Pinpoint the cell where the given text exists, returning its (x, y) midpoint coordinate. 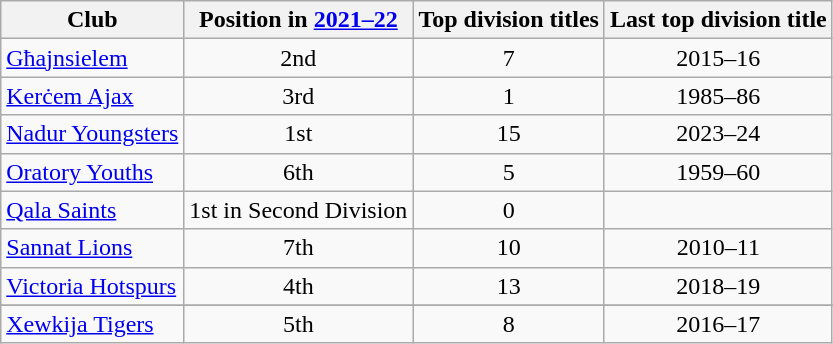
8 (509, 324)
Position in 2021–22 (298, 20)
15 (509, 134)
1985–86 (718, 96)
3rd (298, 96)
Club (92, 20)
7th (298, 248)
Nadur Youngsters (92, 134)
1st (298, 134)
2nd (298, 58)
13 (509, 286)
1959–60 (718, 172)
Oratory Youths (92, 172)
2023–24 (718, 134)
4th (298, 286)
2016–17 (718, 324)
1 (509, 96)
2010–11 (718, 248)
Top division titles (509, 20)
1st in Second Division (298, 210)
Last top division title (718, 20)
Qala Saints (92, 210)
5th (298, 324)
2015–16 (718, 58)
2018–19 (718, 286)
6th (298, 172)
Victoria Hotspurs (92, 286)
0 (509, 210)
10 (509, 248)
Xewkija Tigers (92, 324)
Sannat Lions (92, 248)
Kerċem Ajax (92, 96)
Għajnsielem (92, 58)
7 (509, 58)
5 (509, 172)
